Pinpoint the cell where the given text exists, returning its [X, Y] midpoint coordinate. 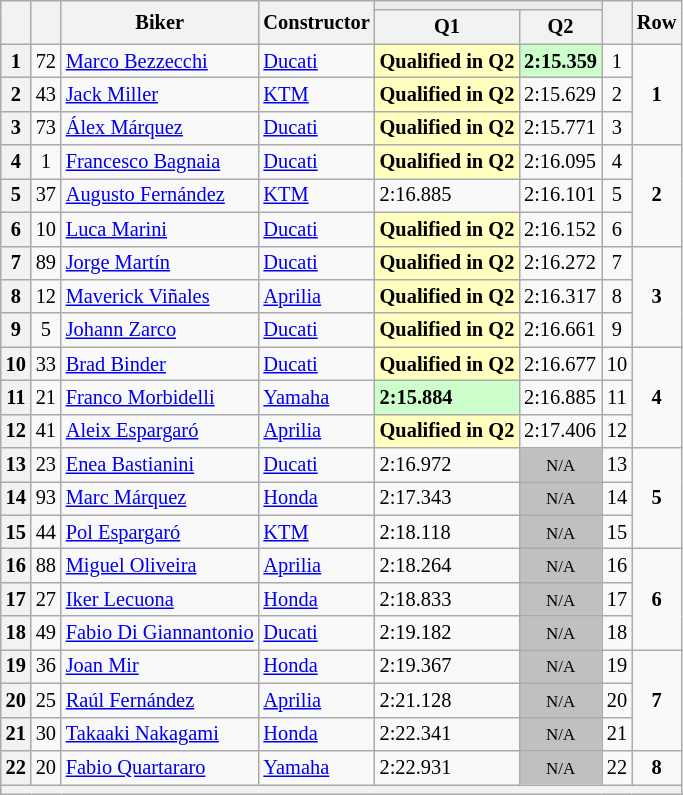
Raúl Fernández [160, 700]
2:16.661 [560, 330]
Iker Lecuona [160, 599]
27 [46, 599]
2:19.182 [447, 633]
2:18.833 [447, 599]
2:21.128 [447, 700]
Miguel Oliveira [160, 565]
33 [46, 364]
30 [46, 734]
Biker [160, 22]
Franco Morbidelli [160, 397]
Álex Márquez [160, 128]
49 [46, 633]
23 [46, 465]
2:15.629 [560, 94]
Marco Bezzecchi [160, 61]
2:15.771 [560, 128]
Row [656, 22]
2:22.341 [447, 734]
2:18.118 [447, 532]
2:18.264 [447, 565]
2:16.101 [560, 195]
2:16.272 [560, 263]
2:16.152 [560, 229]
2:16.317 [560, 296]
2:17.343 [447, 498]
36 [46, 666]
2:17.406 [560, 431]
93 [46, 498]
Jack Miller [160, 94]
43 [46, 94]
Francesco Bagnaia [160, 162]
Enea Bastianini [160, 465]
Q1 [447, 27]
2:16.677 [560, 364]
Augusto Fernández [160, 195]
Fabio Di Giannantonio [160, 633]
37 [46, 195]
Constructor [317, 22]
88 [46, 565]
Jorge Martín [160, 263]
Fabio Quartararo [160, 767]
Pol Espargaró [160, 532]
44 [46, 532]
Luca Marini [160, 229]
Brad Binder [160, 364]
Aleix Espargaró [160, 431]
2:16.972 [447, 465]
25 [46, 700]
Takaaki Nakagami [160, 734]
73 [46, 128]
Joan Mir [160, 666]
Marc Márquez [160, 498]
2:16.095 [560, 162]
89 [46, 263]
Q2 [560, 27]
Maverick Viñales [160, 296]
72 [46, 61]
41 [46, 431]
2:19.367 [447, 666]
2:22.931 [447, 767]
2:15.359 [560, 61]
Johann Zarco [160, 330]
2:15.884 [447, 397]
